Capture the cell that displays the provided text and extract its [X, Y] central coordinate. 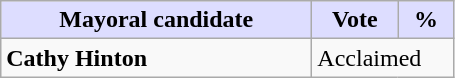
Vote [355, 20]
Mayoral candidate [156, 20]
Cathy Hinton [156, 58]
% [426, 20]
Acclaimed [383, 58]
